Search for the cell housing the specified text and yield its [x, y] center coordinate. 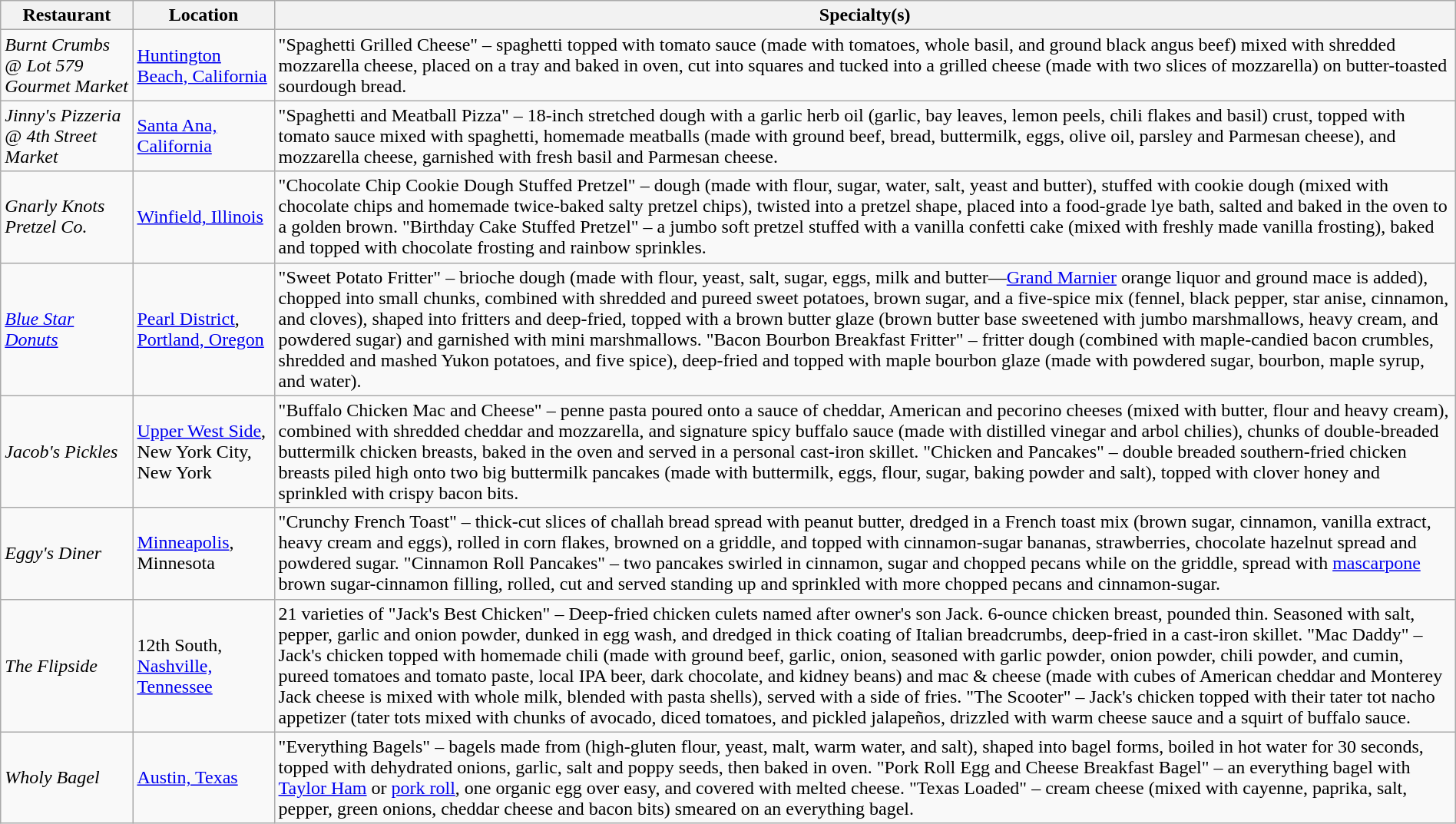
Specialty(s) [865, 15]
Huntington Beach, California [204, 65]
Upper West Side, New York City, New York [204, 452]
Burnt Crumbs @ Lot 579 Gourmet Market [67, 65]
Eggy's Diner [67, 553]
Winfield, Illinois [204, 217]
Wholy Bagel [67, 777]
Minneapolis, Minnesota [204, 553]
Location [204, 15]
Santa Ana, California [204, 136]
Blue Star Donuts [67, 329]
The Flipside [67, 665]
Austin, Texas [204, 777]
Restaurant [67, 15]
Jacob's Pickles [67, 452]
12th South, Nashville, Tennessee [204, 665]
Pearl District, Portland, Oregon [204, 329]
Gnarly Knots Pretzel Co. [67, 217]
Jinny's Pizzeria @ 4th Street Market [67, 136]
